Pinpoint the cell where the given text exists, returning its [x, y] midpoint coordinate. 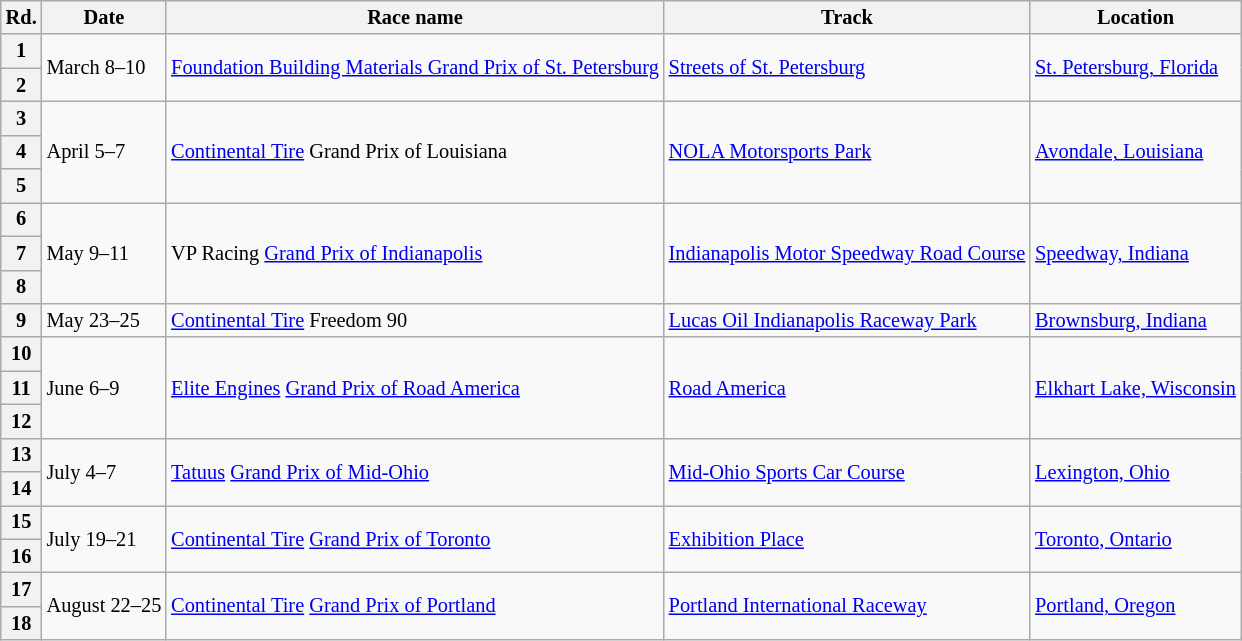
Brownsburg, Indiana [1136, 320]
16 [22, 556]
Portland, Oregon [1136, 606]
11 [22, 388]
Exhibition Place [847, 538]
May 9–11 [104, 252]
NOLA Motorsports Park [847, 152]
17 [22, 589]
Continental Tire Freedom 90 [415, 320]
Toronto, Ontario [1136, 538]
9 [22, 320]
Mid-Ohio Sports Car Course [847, 472]
Tatuus Grand Prix of Mid-Ohio [415, 472]
Location [1136, 17]
August 22–25 [104, 606]
Elkhart Lake, Wisconsin [1136, 388]
3 [22, 118]
18 [22, 623]
Rd. [22, 17]
Continental Tire Grand Prix of Portland [415, 606]
6 [22, 219]
4 [22, 152]
Continental Tire Grand Prix of Toronto [415, 538]
1 [22, 51]
July 4–7 [104, 472]
8 [22, 287]
Speedway, Indiana [1136, 252]
5 [22, 186]
Road America [847, 388]
Elite Engines Grand Prix of Road America [415, 388]
12 [22, 421]
15 [22, 522]
Track [847, 17]
7 [22, 253]
April 5–7 [104, 152]
May 23–25 [104, 320]
Indianapolis Motor Speedway Road Course [847, 252]
March 8–10 [104, 68]
June 6–9 [104, 388]
Date [104, 17]
Portland International Raceway [847, 606]
July 19–21 [104, 538]
Lexington, Ohio [1136, 472]
Streets of St. Petersburg [847, 68]
13 [22, 455]
14 [22, 489]
VP Racing Grand Prix of Indianapolis [415, 252]
Race name [415, 17]
10 [22, 354]
St. Petersburg, Florida [1136, 68]
Avondale, Louisiana [1136, 152]
Lucas Oil Indianapolis Raceway Park [847, 320]
Foundation Building Materials Grand Prix of St. Petersburg [415, 68]
Continental Tire Grand Prix of Louisiana [415, 152]
2 [22, 85]
